Extract the (X, Y) coordinate from the center of the cell holding the provided text.  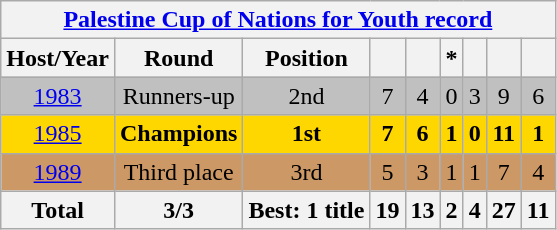
Best: 1 title (306, 210)
Champions (178, 134)
Host/Year (58, 58)
2 (452, 210)
19 (388, 210)
3/3 (178, 210)
Position (306, 58)
1st (306, 134)
2nd (306, 96)
1989 (58, 172)
5 (388, 172)
Runners-up (178, 96)
Palestine Cup of Nations for Youth record (278, 20)
Total (58, 210)
1985 (58, 134)
3rd (306, 172)
13 (422, 210)
1983 (58, 96)
Round (178, 58)
27 (504, 210)
* (452, 58)
9 (504, 96)
Third place (178, 172)
